Search for the cell housing the specified text and yield its (X, Y) center coordinate. 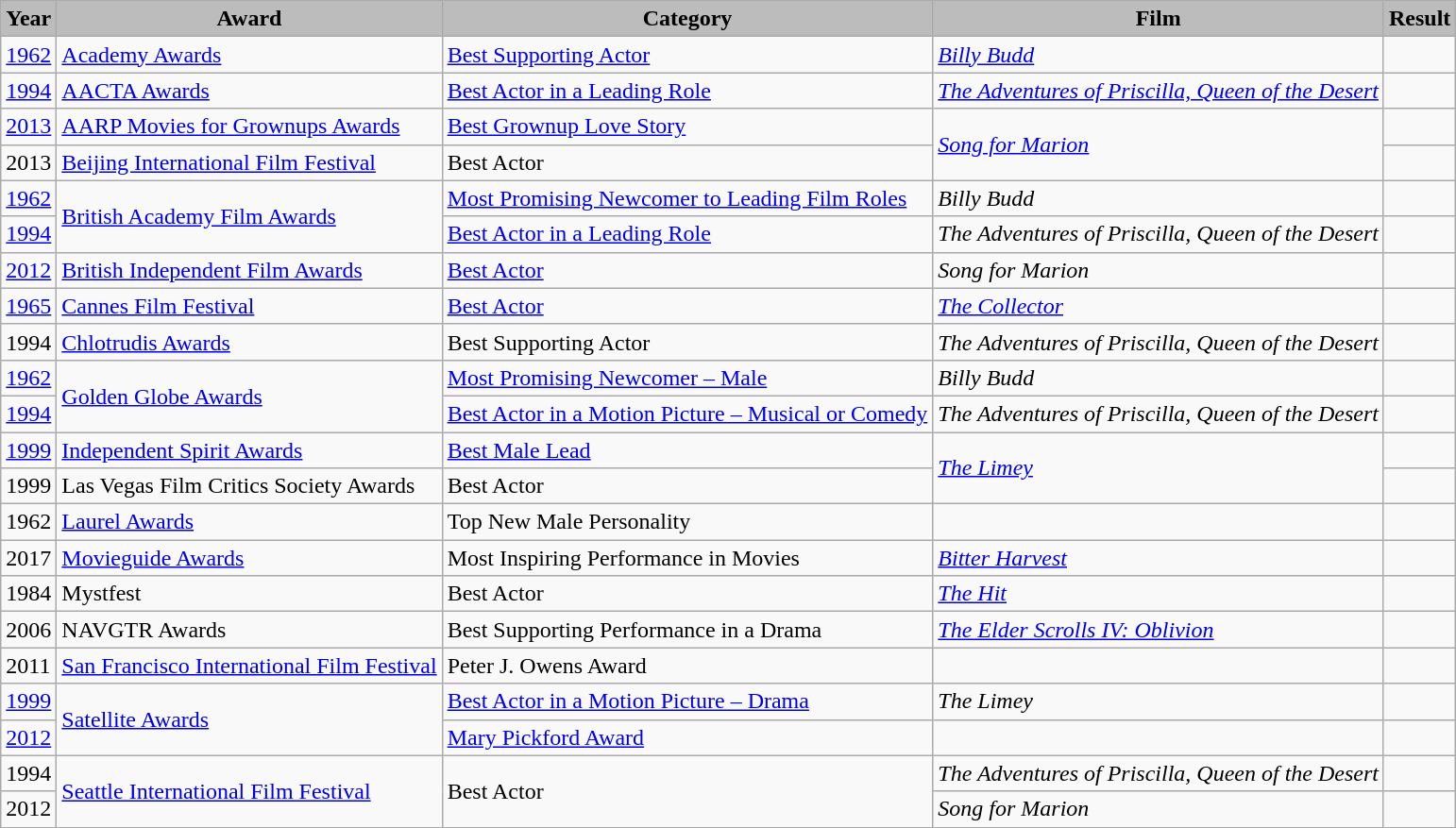
Laurel Awards (249, 522)
1984 (28, 594)
Peter J. Owens Award (687, 666)
2006 (28, 630)
The Hit (1159, 594)
The Elder Scrolls IV: Oblivion (1159, 630)
NAVGTR Awards (249, 630)
Golden Globe Awards (249, 396)
Best Actor in a Motion Picture – Musical or Comedy (687, 414)
Academy Awards (249, 55)
Movieguide Awards (249, 558)
Most Inspiring Performance in Movies (687, 558)
Chlotrudis Awards (249, 342)
British Academy Film Awards (249, 216)
Film (1159, 19)
Satellite Awards (249, 719)
Cannes Film Festival (249, 306)
Beijing International Film Festival (249, 162)
Best Male Lead (687, 450)
2017 (28, 558)
Award (249, 19)
Mary Pickford Award (687, 737)
Mystfest (249, 594)
San Francisco International Film Festival (249, 666)
Best Supporting Performance in a Drama (687, 630)
Bitter Harvest (1159, 558)
Category (687, 19)
The Collector (1159, 306)
Most Promising Newcomer to Leading Film Roles (687, 198)
Result (1419, 19)
Best Actor in a Motion Picture – Drama (687, 701)
1965 (28, 306)
Top New Male Personality (687, 522)
British Independent Film Awards (249, 270)
Seattle International Film Festival (249, 791)
AARP Movies for Grownups Awards (249, 127)
AACTA Awards (249, 91)
Most Promising Newcomer – Male (687, 378)
Year (28, 19)
Las Vegas Film Critics Society Awards (249, 486)
2011 (28, 666)
Best Grownup Love Story (687, 127)
Independent Spirit Awards (249, 450)
